Locate the cell with the specified text and output its (X, Y) center coordinate. 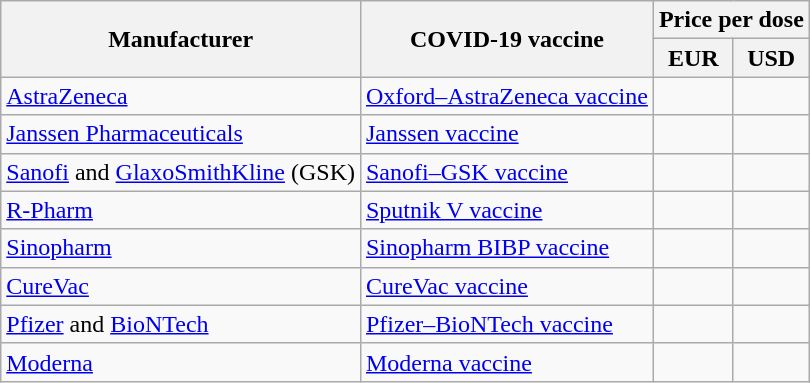
Janssen vaccine (506, 134)
CureVac vaccine (506, 286)
Sanofi and GlaxoSmithKline (GSK) (181, 172)
Oxford–AstraZeneca vaccine (506, 96)
Pfizer–BioNTech vaccine (506, 324)
Manufacturer (181, 39)
Janssen Pharmaceuticals (181, 134)
AstraZeneca (181, 96)
EUR (693, 58)
Pfizer and BioNTech (181, 324)
Moderna vaccine (506, 362)
Sinopharm BIBP vaccine (506, 248)
Sputnik V vaccine (506, 210)
Sanofi–GSK vaccine (506, 172)
R-Pharm (181, 210)
Sinopharm (181, 248)
Price per dose (731, 20)
COVID-19 vaccine (506, 39)
CureVac (181, 286)
USD (771, 58)
Moderna (181, 362)
